Provide the [x, y] coordinate of the cell's center where the given text is located.  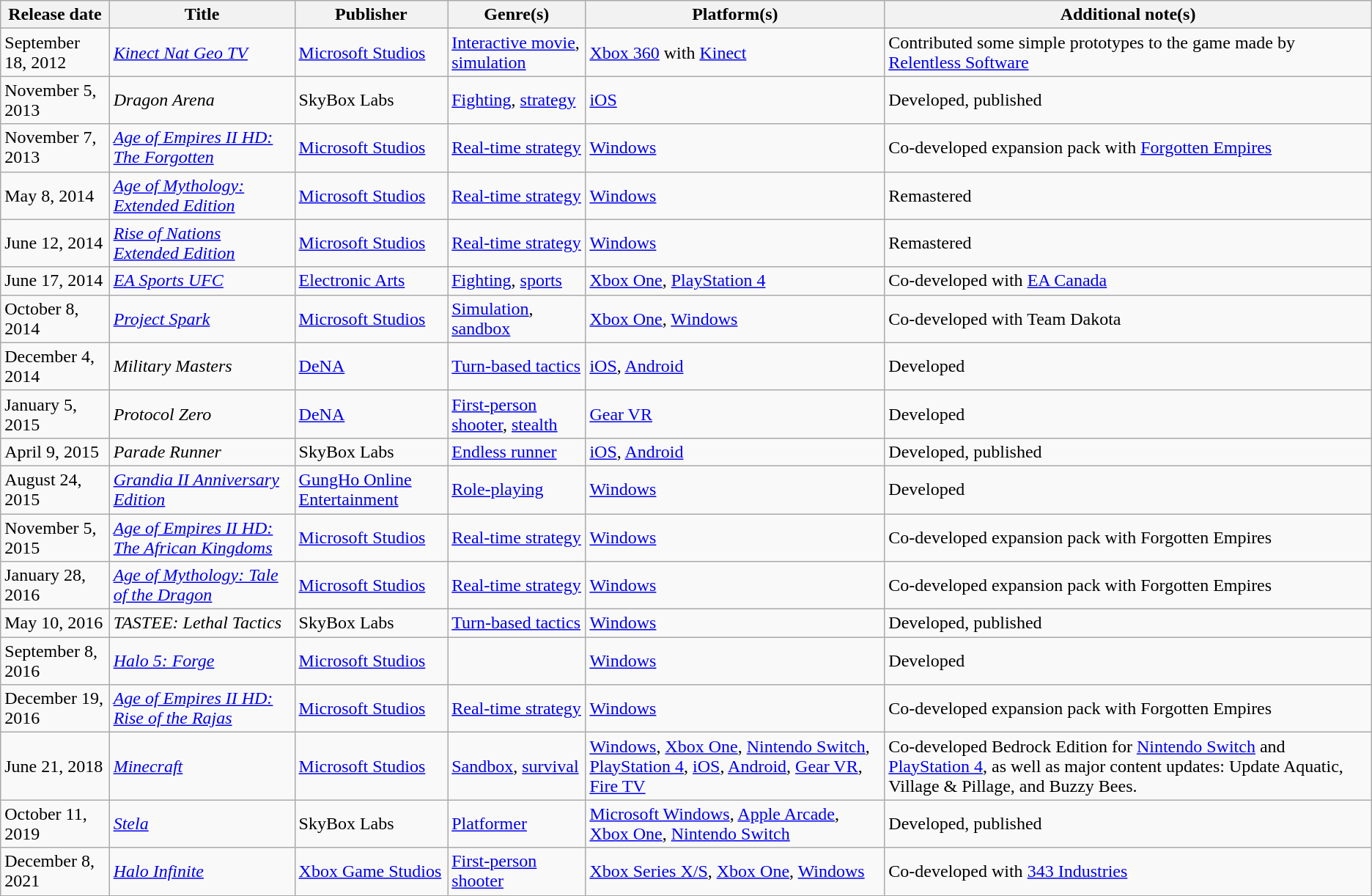
Fighting, sports [517, 281]
Gear VR [735, 414]
Publisher [371, 15]
EA Sports UFC [202, 281]
Additional note(s) [1128, 15]
January 28, 2016 [55, 585]
First-person shooter [517, 871]
November 5, 2013 [55, 100]
June 17, 2014 [55, 281]
Microsoft Windows, Apple Arcade, Xbox One, Nintendo Switch [735, 824]
September 18, 2012 [55, 53]
Protocol Zero [202, 414]
iOS [735, 100]
Xbox 360 with Kinect [735, 53]
Co-developed with Team Dakota [1128, 318]
GungHo Online Entertainment [371, 490]
Xbox Series X/S, Xbox One, Windows [735, 871]
September 8, 2016 [55, 661]
November 5, 2015 [55, 537]
Age of Mythology: Extended Edition [202, 195]
Title [202, 15]
Fighting, strategy [517, 100]
Rise of Nations Extended Edition [202, 243]
June 21, 2018 [55, 766]
December 4, 2014 [55, 367]
Age of Empires II HD: The African Kingdoms [202, 537]
First-person shooter, stealth [517, 414]
TASTEE: Lethal Tactics [202, 623]
Contributed some simple prototypes to the game made by Relentless Software [1128, 53]
Windows, Xbox One, Nintendo Switch, PlayStation 4, iOS, Android, Gear VR, Fire TV [735, 766]
Electronic Arts [371, 281]
Grandia II Anniversary Edition [202, 490]
October 11, 2019 [55, 824]
Endless runner [517, 452]
November 7, 2013 [55, 148]
Co-developed with EA Canada [1128, 281]
December 8, 2021 [55, 871]
May 10, 2016 [55, 623]
Dragon Arena [202, 100]
Halo Infinite [202, 871]
June 12, 2014 [55, 243]
Xbox One, Windows [735, 318]
Age of Mythology: Tale of the Dragon [202, 585]
Parade Runner [202, 452]
Minecraft [202, 766]
Interactive movie, simulation [517, 53]
January 5, 2015 [55, 414]
Halo 5: Forge [202, 661]
August 24, 2015 [55, 490]
Simulation, sandbox [517, 318]
Role-playing [517, 490]
Platformer [517, 824]
Genre(s) [517, 15]
Stela [202, 824]
December 19, 2016 [55, 708]
Military Masters [202, 367]
Xbox Game Studios [371, 871]
Sandbox, survival [517, 766]
Release date [55, 15]
May 8, 2014 [55, 195]
Age of Empires II HD: Rise of the Rajas [202, 708]
Platform(s) [735, 15]
Xbox One, PlayStation 4 [735, 281]
Kinect Nat Geo TV [202, 53]
Age of Empires II HD: The Forgotten [202, 148]
Project Spark [202, 318]
Co-developed with 343 Industries [1128, 871]
April 9, 2015 [55, 452]
October 8, 2014 [55, 318]
